Locate the cell with the specified text and output its (x, y) center coordinate. 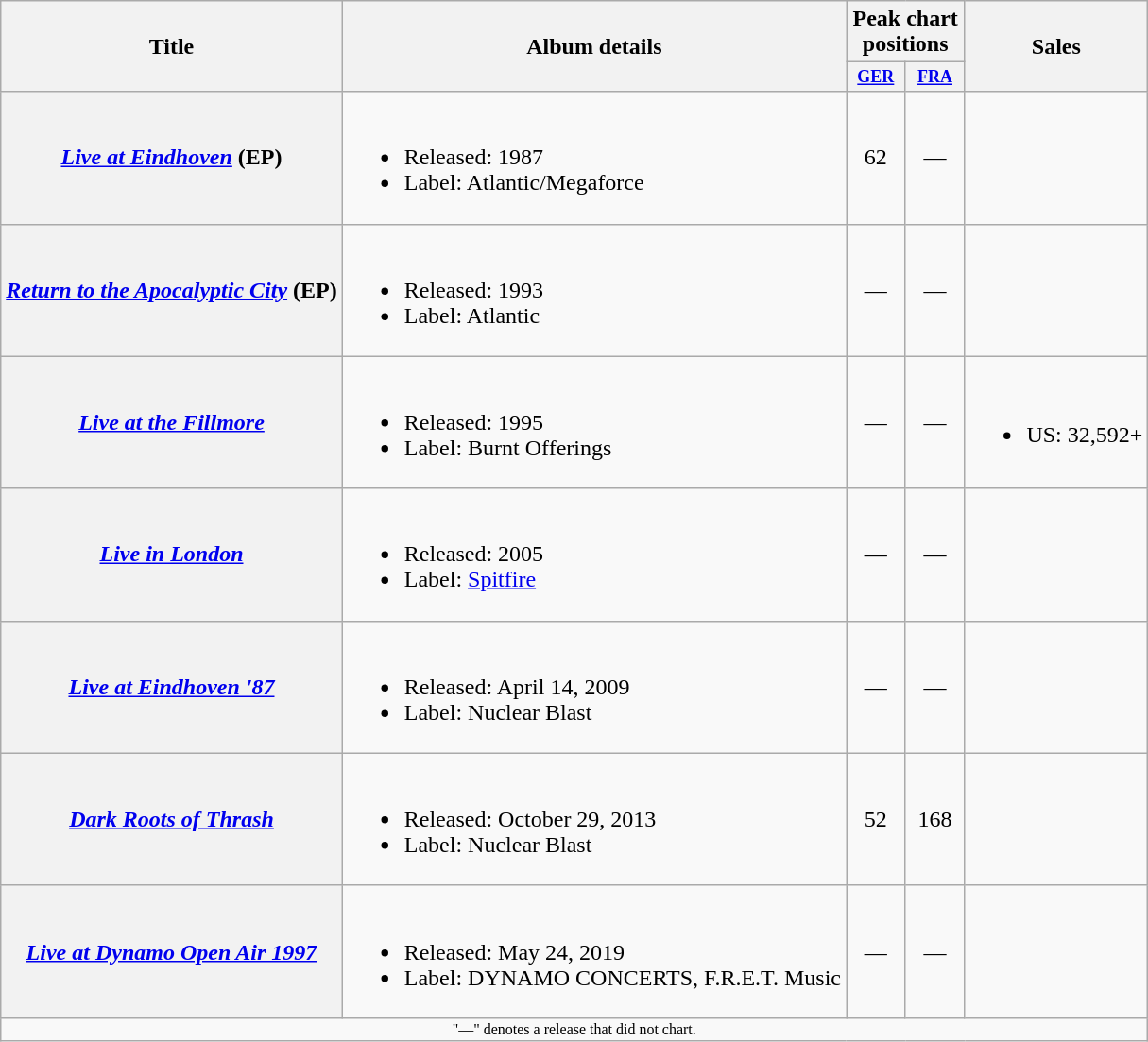
Released: 1987Label: Atlantic/Megaforce (593, 158)
Released: 1993Label: Atlantic (593, 290)
"—" denotes a release that did not chart. (574, 1029)
Released: 2005Label: Spitfire (593, 555)
Live at Dynamo Open Air 1997 (172, 951)
Released: April 14, 2009Label: Nuclear Blast (593, 687)
Live at Eindhoven '87 (172, 687)
Released: 1995Label: Burnt Offerings (593, 422)
Released: May 24, 2019Label: DYNAMO CONCERTS, F.R.E.T. Music (593, 951)
Peak chart positions (905, 32)
Live at the Fillmore (172, 422)
Live in London (172, 555)
Sales (1056, 46)
US: 32,592+ (1056, 422)
Album details (593, 46)
Dark Roots of Thrash (172, 819)
FRA (935, 77)
Title (172, 46)
168 (935, 819)
GER (877, 77)
Released: October 29, 2013Label: Nuclear Blast (593, 819)
52 (877, 819)
62 (877, 158)
Live at Eindhoven (EP) (172, 158)
Return to the Apocalyptic City (EP) (172, 290)
